Locate the cell with the specified text and output its [x, y] center coordinate. 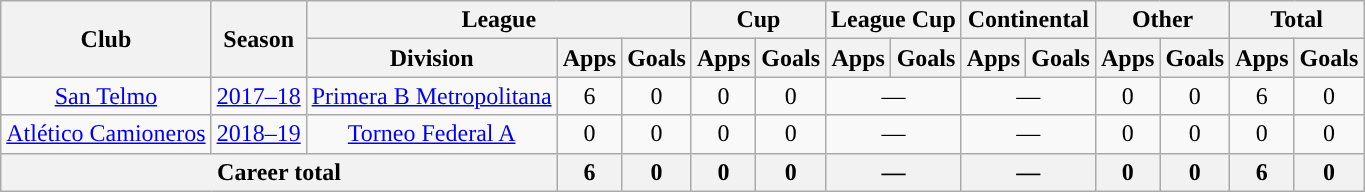
League [498, 20]
Club [106, 39]
Torneo Federal A [432, 134]
Primera B Metropolitana [432, 96]
Other [1162, 20]
Career total [279, 172]
2017–18 [258, 96]
Atlético Camioneros [106, 134]
San Telmo [106, 96]
Cup [758, 20]
League Cup [894, 20]
2018–19 [258, 134]
Continental [1028, 20]
Total [1297, 20]
Division [432, 58]
Season [258, 39]
